Scan for the cell matching the given text and deliver its (X, Y) coordinate at center. 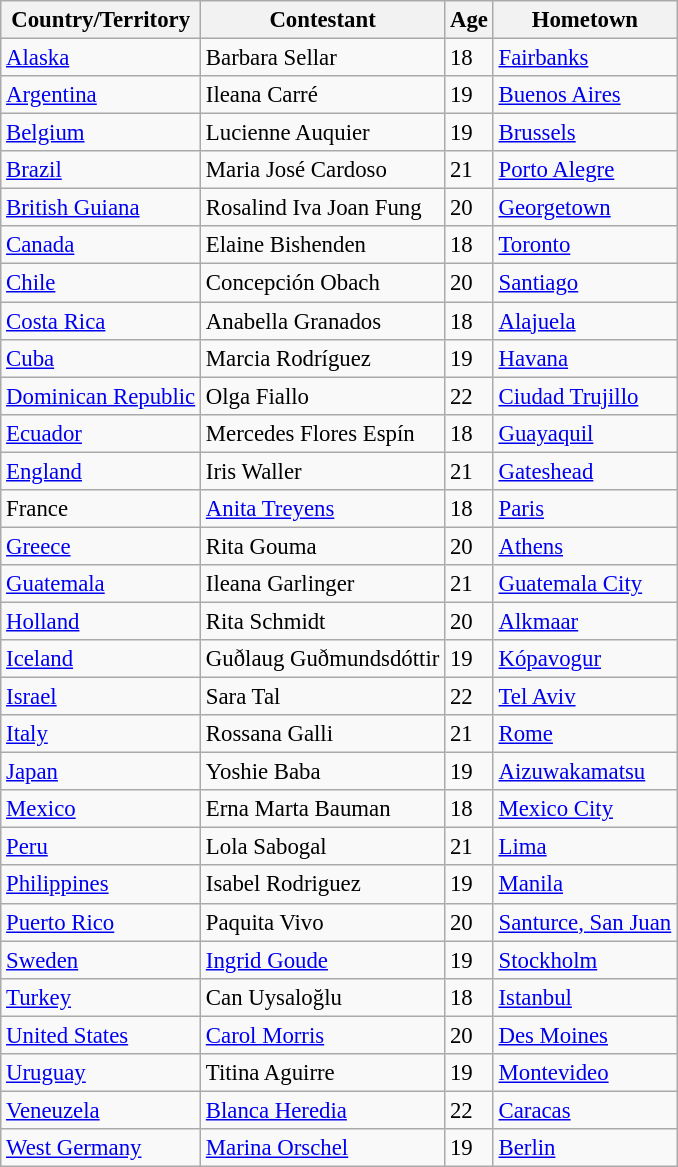
Concepción Obach (323, 283)
Mexico City (584, 809)
Caracas (584, 1110)
Iceland (101, 659)
Holland (101, 621)
Rita Schmidt (323, 621)
Peru (101, 847)
Sara Tal (323, 697)
Ingrid Goude (323, 960)
Marcia Rodríguez (323, 358)
Des Moines (584, 1035)
Paquita Vivo (323, 922)
Yoshie Baba (323, 772)
England (101, 471)
Guatemala (101, 584)
Ileana Carré (323, 95)
Veneuzela (101, 1110)
Country/Territory (101, 20)
Belgium (101, 133)
Philippines (101, 885)
Stockholm (584, 960)
Israel (101, 697)
Dominican Republic (101, 396)
Lola Sabogal (323, 847)
Anita Treyens (323, 509)
Iris Waller (323, 471)
Buenos Aires (584, 95)
Lima (584, 847)
Brazil (101, 170)
Lucienne Auquier (323, 133)
Titina Aguirre (323, 1073)
Sweden (101, 960)
Guayaquil (584, 433)
Maria José Cardoso (323, 170)
Hometown (584, 20)
Tel Aviv (584, 697)
Erna Marta Bauman (323, 809)
Alkmaar (584, 621)
Puerto Rico (101, 922)
Japan (101, 772)
Gateshead (584, 471)
Berlin (584, 1148)
Barbara Sellar (323, 58)
Mercedes Flores Espín (323, 433)
Porto Alegre (584, 170)
Alaska (101, 58)
Georgetown (584, 208)
Turkey (101, 997)
Canada (101, 245)
Costa Rica (101, 321)
Santiago (584, 283)
Fairbanks (584, 58)
Mexico (101, 809)
Rossana Galli (323, 734)
Rome (584, 734)
Cuba (101, 358)
Guatemala City (584, 584)
Can Uysaloğlu (323, 997)
Carol Morris (323, 1035)
Blanca Heredia (323, 1110)
Marina Orschel (323, 1148)
Uruguay (101, 1073)
Isabel Rodriguez (323, 885)
West Germany (101, 1148)
Ciudad Trujillo (584, 396)
Montevideo (584, 1073)
Brussels (584, 133)
Rita Gouma (323, 546)
Ileana Garlinger (323, 584)
Olga Fiallo (323, 396)
British Guiana (101, 208)
Toronto (584, 245)
Aizuwakamatsu (584, 772)
Argentina (101, 95)
Italy (101, 734)
Ecuador (101, 433)
United States (101, 1035)
Santurce, San Juan (584, 922)
Anabella Granados (323, 321)
Paris (584, 509)
Contestant (323, 20)
Manila (584, 885)
Kópavogur (584, 659)
France (101, 509)
Athens (584, 546)
Havana (584, 358)
Chile (101, 283)
Alajuela (584, 321)
Rosalind Iva Joan Fung (323, 208)
Elaine Bishenden (323, 245)
Greece (101, 546)
Age (470, 20)
Istanbul (584, 997)
Guðlaug Guðmundsdóttir (323, 659)
